Return [X, Y] of the center of cell containing provided text 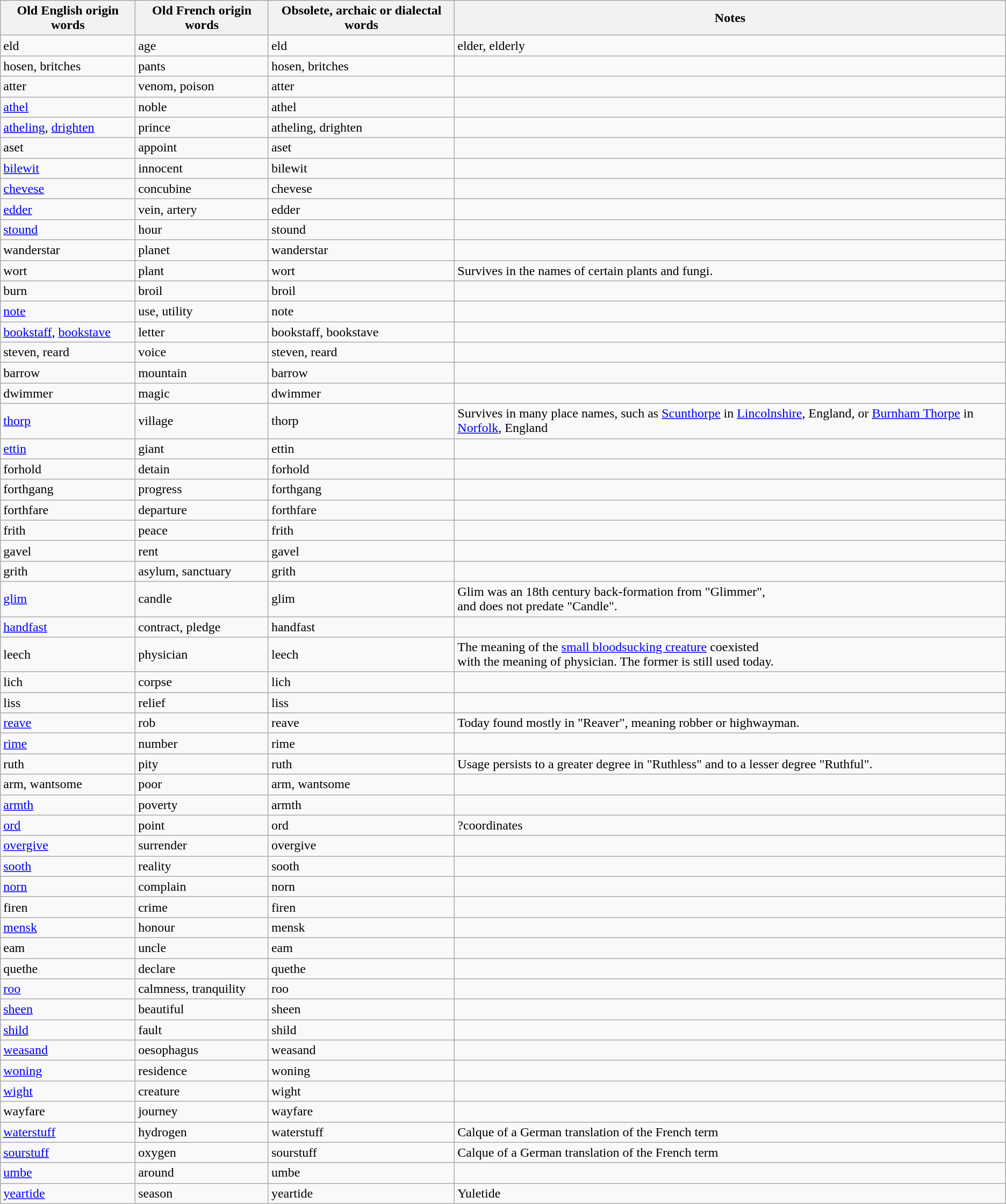
beautiful [202, 1010]
contract, pledge [202, 627]
poverty [202, 805]
giant [202, 449]
fault [202, 1030]
candle [202, 599]
asylum, sanctuary [202, 571]
surrender [202, 846]
rent [202, 551]
creature [202, 1091]
innocent [202, 168]
reality [202, 866]
appoint [202, 148]
letter [202, 332]
residence [202, 1071]
The meaning of the small bloodsucking creature coexistedwith the meaning of physician. The former is still used today. [730, 654]
concubine [202, 189]
point [202, 825]
elder, elderly [730, 46]
oesophagus [202, 1050]
Old English origin words [68, 18]
?coordinates [730, 825]
hydrogen [202, 1132]
vein, artery [202, 209]
crime [202, 907]
corpse [202, 682]
venom, poison [202, 86]
poor [202, 784]
voice [202, 352]
season [202, 1193]
progress [202, 489]
physician [202, 654]
age [202, 46]
around [202, 1173]
Old French origin words [202, 18]
peace [202, 530]
declare [202, 969]
magic [202, 393]
noble [202, 107]
planet [202, 250]
complain [202, 886]
departure [202, 510]
use, utility [202, 312]
honour [202, 927]
calmness, tranquility [202, 989]
uncle [202, 948]
Usage persists to a greater degree in "Ruthless" and to a lesser degree "Ruthful". [730, 764]
Survives in many place names, such as Scunthorpe in Lincolnshire, England, or Burnham Thorpe in Norfolk, England [730, 421]
Today found mostly in "Reaver", meaning robber or highwayman. [730, 723]
detain [202, 469]
prince [202, 127]
hour [202, 229]
pants [202, 66]
rob [202, 723]
oxygen [202, 1152]
pity [202, 764]
Glim was an 18th century back-formation from "Glimmer",and does not predate "Candle". [730, 599]
village [202, 421]
plant [202, 270]
mountain [202, 373]
relief [202, 703]
Yuletide [730, 1193]
number [202, 744]
Survives in the names of certain plants and fungi. [730, 270]
Notes [730, 18]
journey [202, 1112]
Obsolete, archaic or dialectal words [361, 18]
burn [68, 291]
